Identify which cell holds the provided text, then report its [x, y] central coordinate. 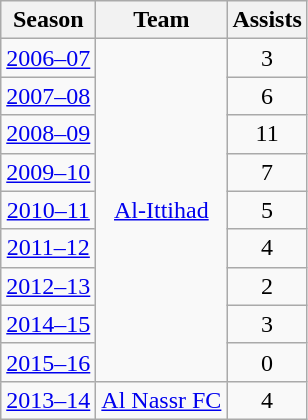
0 [267, 362]
6 [267, 96]
Assists [267, 20]
2009–10 [48, 172]
2006–07 [48, 58]
2007–08 [48, 96]
2008–09 [48, 134]
Al Nassr FC [162, 400]
2010–11 [48, 210]
2013–14 [48, 400]
7 [267, 172]
2011–12 [48, 248]
Season [48, 20]
Al-Ittihad [162, 210]
2 [267, 286]
11 [267, 134]
2015–16 [48, 362]
5 [267, 210]
Team [162, 20]
2012–13 [48, 286]
2014–15 [48, 324]
